From the cell containing the given text, extract its center point as (X, Y) coordinate. 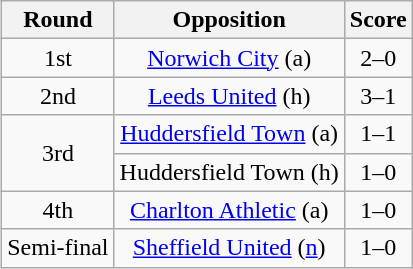
Charlton Athletic (a) (229, 210)
Score (378, 20)
Huddersfield Town (a) (229, 134)
Leeds United (h) (229, 96)
1–1 (378, 134)
Norwich City (a) (229, 58)
Sheffield United (n) (229, 248)
2nd (58, 96)
1st (58, 58)
Opposition (229, 20)
3rd (58, 153)
Huddersfield Town (h) (229, 172)
Semi-final (58, 248)
2–0 (378, 58)
4th (58, 210)
3–1 (378, 96)
Round (58, 20)
